Provide the (X, Y) coordinate of the cell's center where the given text is located.  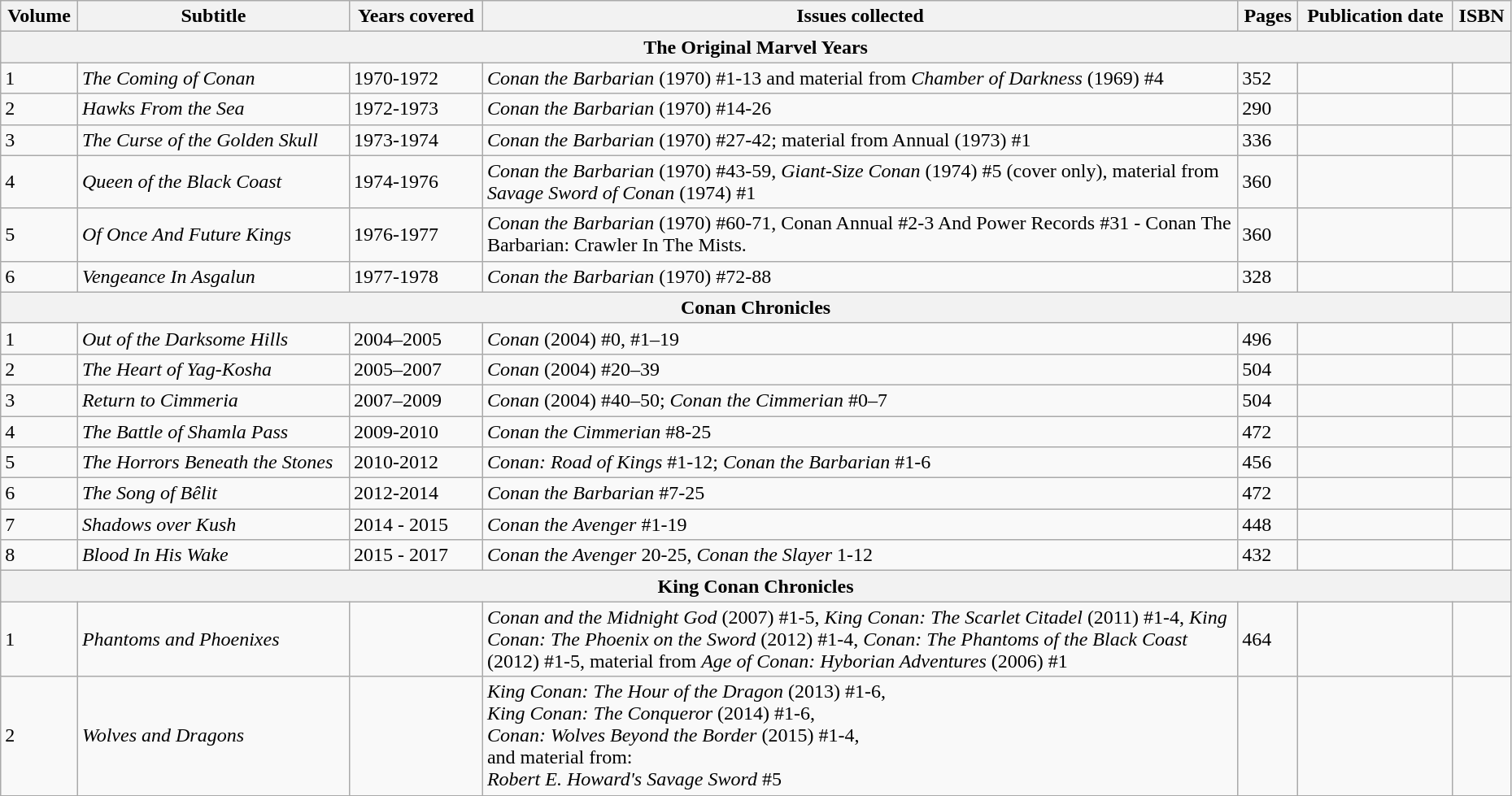
The Song of Bêlit (213, 494)
1974-1976 (416, 182)
1976-1977 (416, 234)
2005–2007 (416, 369)
Subtitle (213, 16)
2012-2014 (416, 494)
1973-1974 (416, 140)
1977-1978 (416, 276)
The Horrors Beneath the Stones (213, 463)
7 (39, 524)
1970-1972 (416, 78)
The Curse of the Golden Skull (213, 140)
2014 - 2015 (416, 524)
2004–2005 (416, 338)
King Conan Chronicles (756, 586)
Blood In His Wake (213, 555)
The Coming of Conan (213, 78)
Conan the Barbarian (1970) #60-71, Conan Annual #2-3 And Power Records #31 - Conan The Barbarian: Crawler In The Mists. (860, 234)
Shadows over Kush (213, 524)
Conan the Barbarian (1970) #14-26 (860, 109)
448 (1268, 524)
Conan the Cimmerian #8-25 (860, 432)
Conan the Barbarian (1970) #1-13 and material from Chamber of Darkness (1969) #4 (860, 78)
464 (1268, 639)
Vengeance In Asgalun (213, 276)
Wolves and Dragons (213, 736)
2007–2009 (416, 400)
352 (1268, 78)
Conan (2004) #0, #1–19 (860, 338)
432 (1268, 555)
Conan Chronicles (756, 307)
Conan (2004) #40–50; Conan the Cimmerian #0–7 (860, 400)
Conan the Barbarian (1970) #43-59, Giant-Size Conan (1974) #5 (cover only), material from Savage Sword of Conan (1974) #1 (860, 182)
2010-2012 (416, 463)
328 (1268, 276)
Publication date (1375, 16)
Conan the Avenger 20-25, Conan the Slayer 1-12 (860, 555)
Out of the Darksome Hills (213, 338)
336 (1268, 140)
Conan: Road of Kings #1-12; Conan the Barbarian #1-6 (860, 463)
The Battle of Shamla Pass (213, 432)
Phantoms and Phoenixes (213, 639)
The Original Marvel Years (756, 47)
Conan the Barbarian (1970) #72-88 (860, 276)
496 (1268, 338)
Of Once And Future Kings (213, 234)
2015 - 2017 (416, 555)
Years covered (416, 16)
2009-2010 (416, 432)
Conan the Barbarian (1970) #27-42; material from Annual (1973) #1 (860, 140)
1972-1973 (416, 109)
ISBN (1482, 16)
Issues collected (860, 16)
290 (1268, 109)
456 (1268, 463)
Queen of the Black Coast (213, 182)
Conan (2004) #20–39 (860, 369)
The Heart of Yag-Kosha (213, 369)
Pages (1268, 16)
Volume (39, 16)
Return to Cimmeria (213, 400)
Conan the Barbarian #7-25 (860, 494)
8 (39, 555)
Conan the Avenger #1-19 (860, 524)
Hawks From the Sea (213, 109)
